Capture the cell that displays the provided text and extract its (x, y) central coordinate. 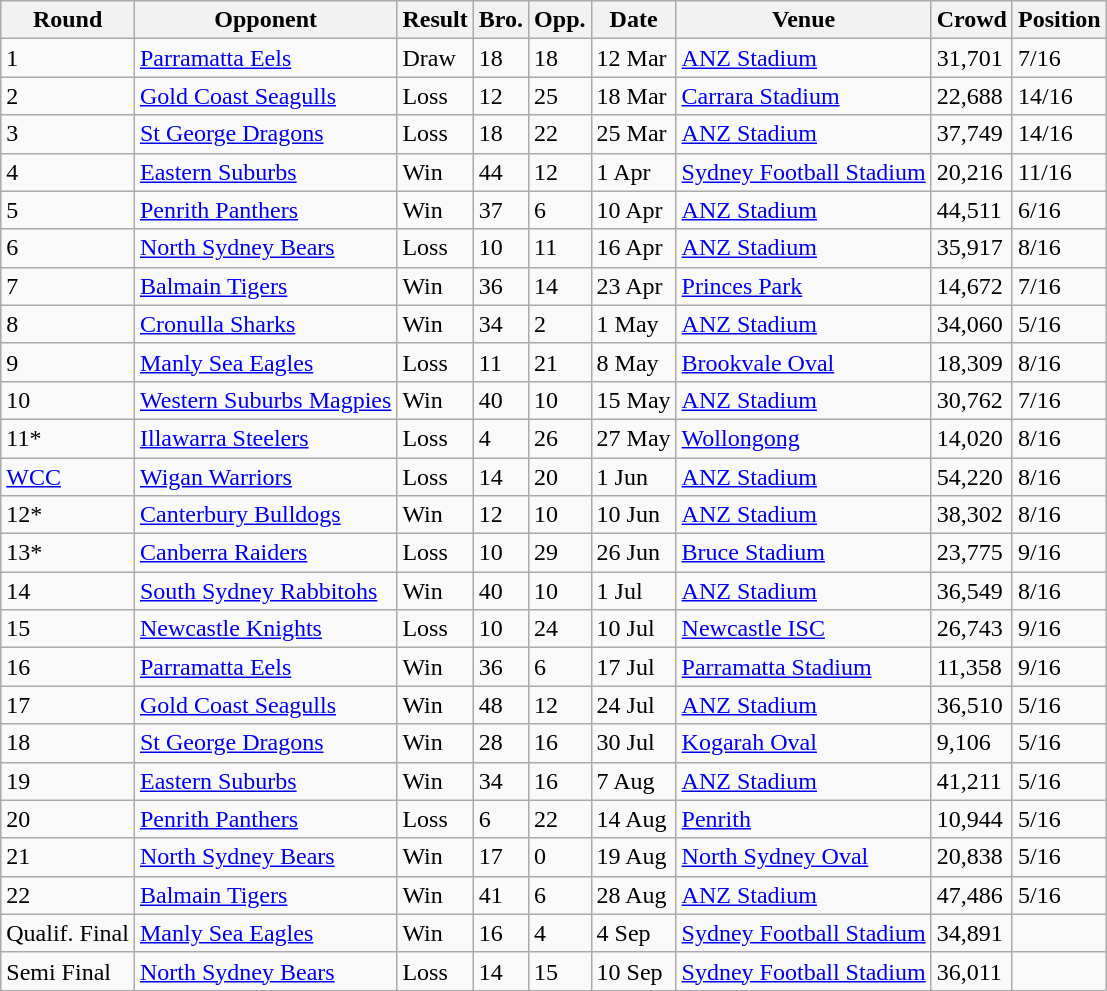
35,917 (972, 248)
11* (68, 438)
Venue (804, 20)
9 (68, 362)
47,486 (972, 895)
Princes Park (804, 286)
3 (68, 134)
48 (500, 705)
18 Mar (634, 96)
1 May (634, 324)
4 Sep (634, 933)
Western Suburbs Magpies (265, 400)
Date (634, 20)
Crowd (972, 20)
36,549 (972, 591)
North Sydney Oval (804, 857)
19 (68, 781)
10 Sep (634, 971)
19 Aug (634, 857)
Carrara Stadium (804, 96)
24 (560, 629)
11,358 (972, 667)
1 (68, 58)
7 Aug (634, 781)
Opponent (265, 20)
41,211 (972, 781)
13* (68, 553)
44 (500, 172)
WCC (68, 477)
12* (68, 515)
Result (435, 20)
16 Apr (634, 248)
Round (68, 20)
22,688 (972, 96)
Wollongong (804, 438)
36,510 (972, 705)
23,775 (972, 553)
Brookvale Oval (804, 362)
26,743 (972, 629)
44,511 (972, 210)
10 Jun (634, 515)
5 (68, 210)
8 May (634, 362)
23 Apr (634, 286)
24 Jul (634, 705)
25 Mar (634, 134)
Semi Final (68, 971)
28 Aug (634, 895)
30,762 (972, 400)
South Sydney Rabbitohs (265, 591)
Bro. (500, 20)
34,060 (972, 324)
Illawarra Steelers (265, 438)
7 (68, 286)
26 (560, 438)
12 Mar (634, 58)
15 May (634, 400)
29 (560, 553)
10,944 (972, 819)
Wigan Warriors (265, 477)
Qualif. Final (68, 933)
14,020 (972, 438)
6/16 (1059, 210)
Penrith (804, 819)
Newcastle ISC (804, 629)
26 Jun (634, 553)
14 Aug (634, 819)
8 (68, 324)
38,302 (972, 515)
20,216 (972, 172)
Newcastle Knights (265, 629)
28 (500, 743)
36,011 (972, 971)
17 Jul (634, 667)
Canberra Raiders (265, 553)
1 Jun (634, 477)
1 Apr (634, 172)
Position (1059, 20)
0 (560, 857)
10 Apr (634, 210)
1 Jul (634, 591)
34,891 (972, 933)
41 (500, 895)
54,220 (972, 477)
Draw (435, 58)
9,106 (972, 743)
14,672 (972, 286)
11/16 (1059, 172)
37,749 (972, 134)
Kogarah Oval (804, 743)
Canterbury Bulldogs (265, 515)
37 (500, 210)
Parramatta Stadium (804, 667)
Cronulla Sharks (265, 324)
Opp. (560, 20)
10 Jul (634, 629)
30 Jul (634, 743)
Bruce Stadium (804, 553)
25 (560, 96)
18,309 (972, 362)
27 May (634, 438)
20,838 (972, 857)
31,701 (972, 58)
